Extract the [X, Y] coordinate from the center of the cell holding the provided text.  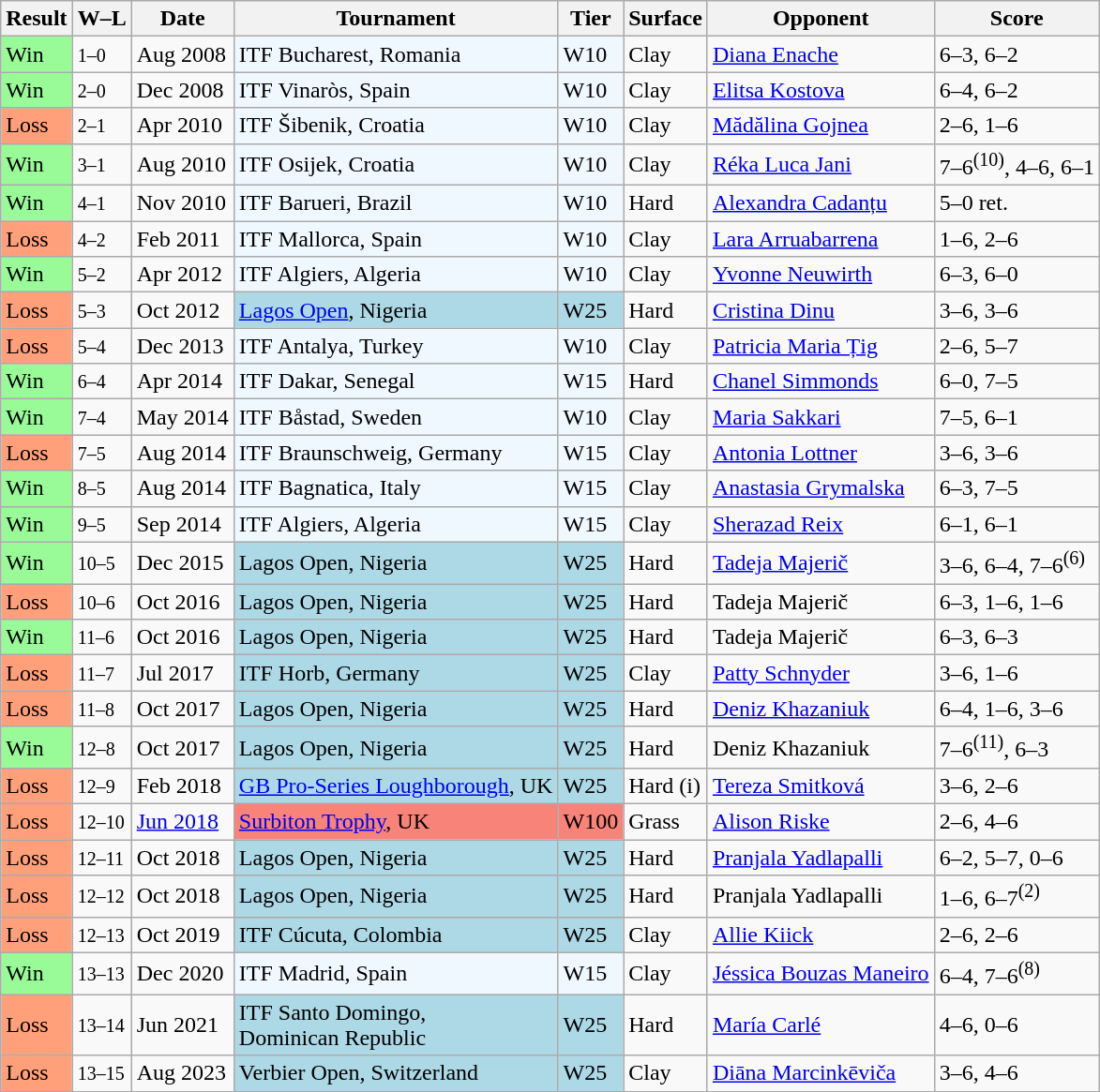
Oct 2012 [182, 310]
Result [37, 19]
Surface [666, 19]
5–2 [101, 275]
6–3, 1–6, 1–6 [1017, 602]
Diāna Marcinkēviča [821, 1073]
ITF Horb, Germany [396, 673]
6–2, 5–7, 0–6 [1017, 858]
12–8 [101, 748]
Opponent [821, 19]
Tereza Smitková [821, 786]
GB Pro-Series Loughborough, UK [396, 786]
2–6, 4–6 [1017, 822]
4–6, 0–6 [1017, 1025]
6–4 [101, 381]
9–5 [101, 524]
6–4, 7–6(8) [1017, 973]
6–3, 7–5 [1017, 488]
7–6(10), 4–6, 6–1 [1017, 165]
12–12 [101, 896]
Mădălina Gojnea [821, 126]
ITF Cúcuta, Colombia [396, 935]
Aug 2010 [182, 165]
6–3, 6–2 [1017, 54]
7–6(11), 6–3 [1017, 748]
2–6, 2–6 [1017, 935]
Sherazad Reix [821, 524]
ITF Santo Domingo, Dominican Republic [396, 1025]
6–3, 6–3 [1017, 637]
Sep 2014 [182, 524]
Score [1017, 19]
Verbier Open, Switzerland [396, 1073]
5–4 [101, 346]
6–0, 7–5 [1017, 381]
11–8 [101, 709]
ITF Bagnatica, Italy [396, 488]
Feb 2011 [182, 239]
Apr 2012 [182, 275]
Date [182, 19]
Maria Sakkari [821, 417]
Aug 2008 [182, 54]
Tournament [396, 19]
6–4, 6–2 [1017, 90]
ITF Braunschweig, Germany [396, 453]
Lara Arruabarrena [821, 239]
7–5 [101, 453]
Patricia Maria Țig [821, 346]
Allie Kiick [821, 935]
2–6, 1–6 [1017, 126]
ITF Osijek, Croatia [396, 165]
10–6 [101, 602]
12–11 [101, 858]
Jul 2017 [182, 673]
3–6, 4–6 [1017, 1073]
Oct 2019 [182, 935]
ITF Barueri, Brazil [396, 203]
11–7 [101, 673]
12–13 [101, 935]
2–0 [101, 90]
12–10 [101, 822]
Cristina Dinu [821, 310]
6–1, 6–1 [1017, 524]
W100 [591, 822]
5–3 [101, 310]
ITF Mallorca, Spain [396, 239]
8–5 [101, 488]
Dec 2015 [182, 562]
1–6, 6–7(2) [1017, 896]
13–15 [101, 1073]
ITF Šibenik, Croatia [396, 126]
Yvonne Neuwirth [821, 275]
Grass [666, 822]
Patty Schnyder [821, 673]
13–13 [101, 973]
Réka Luca Jani [821, 165]
1–0 [101, 54]
Dec 2013 [182, 346]
W–L [101, 19]
Jun 2021 [182, 1025]
3–6, 6–4, 7–6(6) [1017, 562]
Aug 2023 [182, 1073]
ITF Båstad, Sweden [396, 417]
Apr 2014 [182, 381]
ITF Vinaròs, Spain [396, 90]
Feb 2018 [182, 786]
4–1 [101, 203]
Antonia Lottner [821, 453]
6–3, 6–0 [1017, 275]
Alexandra Cadanțu [821, 203]
Jun 2018 [182, 822]
Anastasia Grymalska [821, 488]
May 2014 [182, 417]
11–6 [101, 637]
3–6, 2–6 [1017, 786]
Tier [591, 19]
5–0 ret. [1017, 203]
10–5 [101, 562]
Hard (i) [666, 786]
Diana Enache [821, 54]
Elitsa Kostova [821, 90]
Jéssica Bouzas Maneiro [821, 973]
7–5, 6–1 [1017, 417]
ITF Antalya, Turkey [396, 346]
1–6, 2–6 [1017, 239]
ITF Madrid, Spain [396, 973]
Apr 2010 [182, 126]
2–6, 5–7 [1017, 346]
7–4 [101, 417]
Nov 2010 [182, 203]
6–4, 1–6, 3–6 [1017, 709]
Dec 2008 [182, 90]
3–1 [101, 165]
2–1 [101, 126]
ITF Dakar, Senegal [396, 381]
4–2 [101, 239]
Dec 2020 [182, 973]
ITF Bucharest, Romania [396, 54]
Alison Riske [821, 822]
Chanel Simmonds [821, 381]
Surbiton Trophy, UK [396, 822]
María Carlé [821, 1025]
12–9 [101, 786]
3–6, 1–6 [1017, 673]
13–14 [101, 1025]
